Output the [X, Y] coordinate of the center of the cell containing the given text.  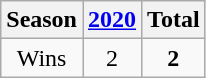
Total [174, 20]
2020 [112, 20]
Season [42, 20]
Wins [42, 58]
